For the text-containing cell, return its midpoint in [x, y] coordinate format. 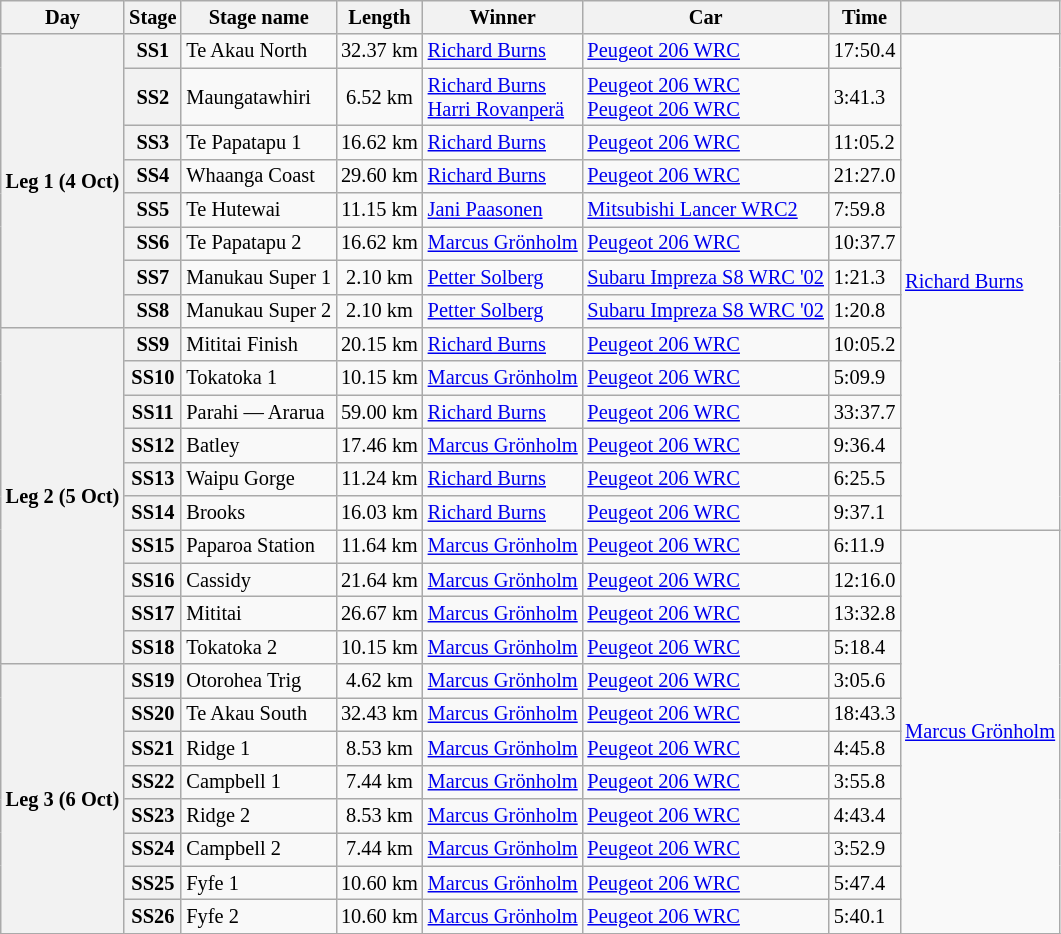
32.37 km [380, 51]
3:41.3 [864, 97]
SS22 [152, 782]
Te Akau North [258, 51]
33:37.7 [864, 412]
SS4 [152, 176]
Tokatoka 1 [258, 378]
Car [706, 17]
6:11.9 [864, 546]
Campbell 1 [258, 782]
Stage name [258, 17]
16.03 km [380, 513]
Peugeot 206 WRCPeugeot 206 WRC [706, 97]
SS3 [152, 142]
Fyfe 1 [258, 883]
21.64 km [380, 580]
Leg 1 (4 Oct) [62, 180]
12:16.0 [864, 580]
9:36.4 [864, 445]
SS10 [152, 378]
SS20 [152, 714]
Te Papatapu 1 [258, 142]
9:37.1 [864, 513]
11:05.2 [864, 142]
1:21.3 [864, 277]
Parahi — Ararua [258, 412]
Leg 2 (5 Oct) [62, 496]
5:47.4 [864, 883]
SS2 [152, 97]
Otorohea Trig [258, 681]
13:32.8 [864, 613]
5:09.9 [864, 378]
3:52.9 [864, 849]
11.15 km [380, 210]
SS7 [152, 277]
Richard Burns Harri Rovanperä [503, 97]
6:25.5 [864, 479]
SS21 [152, 748]
Te Akau South [258, 714]
6.52 km [380, 97]
29.60 km [380, 176]
SS19 [152, 681]
SS16 [152, 580]
59.00 km [380, 412]
SS9 [152, 344]
17:50.4 [864, 51]
26.67 km [380, 613]
5:40.1 [864, 916]
SS17 [152, 613]
Jani Paasonen [503, 210]
SS6 [152, 243]
Winner [503, 17]
Te Hutewai [258, 210]
Ridge 2 [258, 815]
11.24 km [380, 479]
3:05.6 [864, 681]
3:55.8 [864, 782]
SS15 [152, 546]
10:05.2 [864, 344]
Mititai Finish [258, 344]
Te Papatapu 2 [258, 243]
SS5 [152, 210]
Stage [152, 17]
Length [380, 17]
SS13 [152, 479]
Mitsubishi Lancer WRC2 [706, 210]
5:18.4 [864, 647]
Batley [258, 445]
4.62 km [380, 681]
Whaanga Coast [258, 176]
Day [62, 17]
Paparoa Station [258, 546]
SS18 [152, 647]
17.46 km [380, 445]
4:45.8 [864, 748]
11.64 km [380, 546]
Mititai [258, 613]
SS12 [152, 445]
Manukau Super 2 [258, 311]
SS14 [152, 513]
Brooks [258, 513]
Waipu Gorge [258, 479]
10:37.7 [864, 243]
7:59.8 [864, 210]
Leg 3 (6 Oct) [62, 798]
4:43.4 [864, 815]
21:27.0 [864, 176]
SS26 [152, 916]
Campbell 2 [258, 849]
20.15 km [380, 344]
SS25 [152, 883]
SS23 [152, 815]
Cassidy [258, 580]
Tokatoka 2 [258, 647]
SS24 [152, 849]
Fyfe 2 [258, 916]
Manukau Super 1 [258, 277]
Time [864, 17]
SS11 [152, 412]
32.43 km [380, 714]
18:43.3 [864, 714]
Ridge 1 [258, 748]
1:20.8 [864, 311]
Maungatawhiri [258, 97]
SS1 [152, 51]
SS8 [152, 311]
